Search for the cell housing the specified text and yield its [x, y] center coordinate. 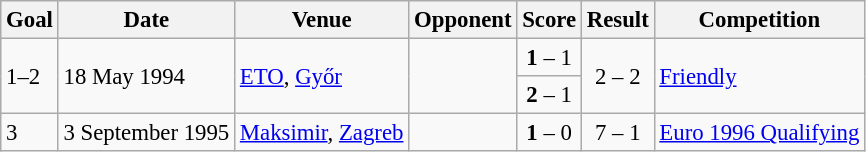
Score [550, 20]
2 – 1 [550, 95]
1 – 1 [550, 58]
Result [618, 20]
Venue [322, 20]
2 – 2 [618, 76]
1–2 [30, 76]
7 – 1 [618, 133]
Euro 1996 Qualifying [760, 133]
Competition [760, 20]
18 May 1994 [146, 76]
Opponent [463, 20]
Goal [30, 20]
3 September 1995 [146, 133]
1 – 0 [550, 133]
Date [146, 20]
Maksimir, Zagreb [322, 133]
3 [30, 133]
Friendly [760, 76]
ETO, Győr [322, 76]
